Find where the given text appears and provide that cell's center as (x, y) coordinate. 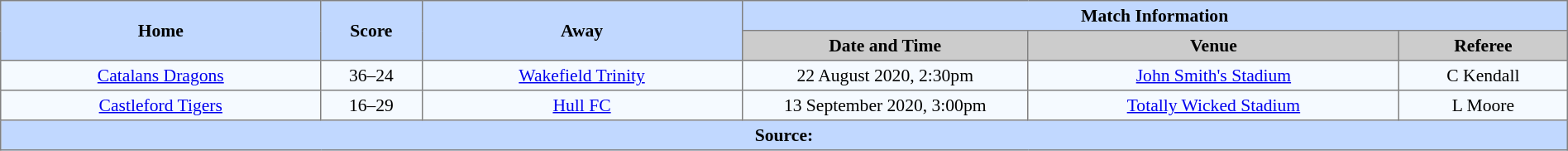
Source: (784, 135)
Catalans Dragons (160, 75)
16–29 (371, 105)
John Smith's Stadium (1213, 75)
L Moore (1483, 105)
Score (371, 31)
Match Information (1154, 16)
C Kendall (1483, 75)
Wakefield Trinity (582, 75)
Away (582, 31)
Totally Wicked Stadium (1213, 105)
Date and Time (885, 46)
Venue (1213, 46)
Castleford Tigers (160, 105)
22 August 2020, 2:30pm (885, 75)
Hull FC (582, 105)
36–24 (371, 75)
Referee (1483, 46)
13 September 2020, 3:00pm (885, 105)
Home (160, 31)
